Scan for the cell matching the given text and deliver its [X, Y] coordinate at center. 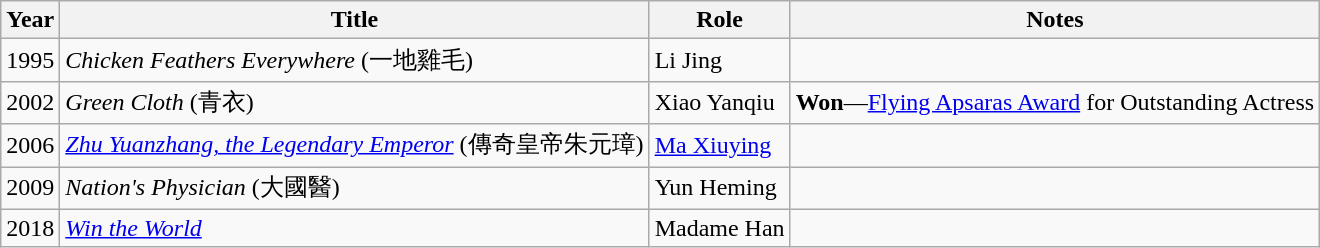
Nation's Physician (大國醫) [354, 188]
Year [30, 20]
Won—Flying Apsaras Award for Outstanding Actress [1055, 102]
Zhu Yuanzhang, the Legendary Emperor (傳奇皇帝朱元璋) [354, 146]
Title [354, 20]
Madame Han [720, 228]
2002 [30, 102]
Notes [1055, 20]
Role [720, 20]
1995 [30, 60]
2006 [30, 146]
Yun Heming [720, 188]
Win the World [354, 228]
Green Cloth (青衣) [354, 102]
Ma Xiuying [720, 146]
Xiao Yanqiu [720, 102]
2009 [30, 188]
2018 [30, 228]
Li Jing [720, 60]
Chicken Feathers Everywhere (一地雞毛) [354, 60]
